Output the (X, Y) coordinate of the center of the cell containing the given text.  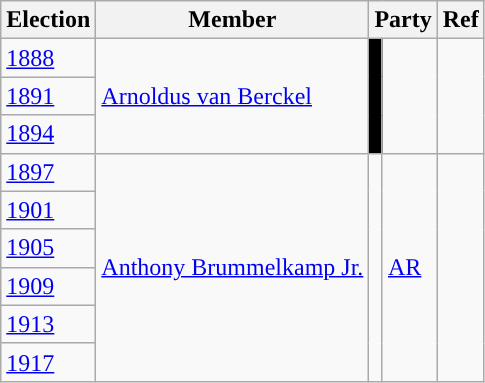
1917 (48, 362)
AR (410, 267)
1897 (48, 172)
1888 (48, 58)
1891 (48, 96)
1901 (48, 210)
1913 (48, 324)
Election (48, 20)
Ref (460, 20)
Member (232, 20)
1894 (48, 134)
1909 (48, 286)
1905 (48, 248)
Anthony Brummelkamp Jr. (232, 267)
Arnoldus van Berckel (232, 96)
Party (403, 20)
